Find where the given text appears and provide that cell's center as [x, y] coordinate. 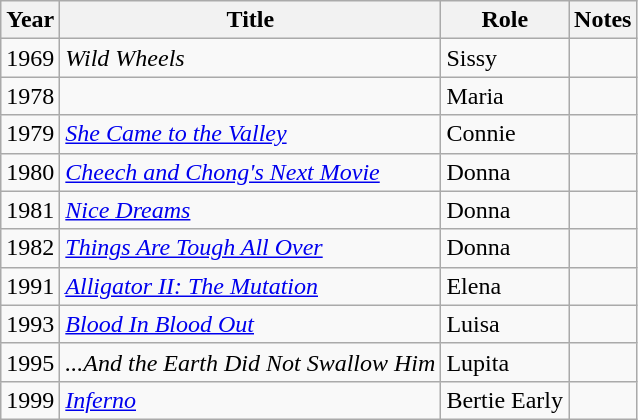
Elena [505, 286]
She Came to the Valley [250, 134]
Notes [603, 20]
1995 [30, 362]
Blood In Blood Out [250, 324]
Alligator II: The Mutation [250, 286]
Maria [505, 96]
Things Are Tough All Over [250, 248]
Lupita [505, 362]
1980 [30, 172]
...And the Earth Did Not Swallow Him [250, 362]
Title [250, 20]
1999 [30, 400]
Luisa [505, 324]
1982 [30, 248]
Role [505, 20]
1991 [30, 286]
1981 [30, 210]
1969 [30, 58]
Nice Dreams [250, 210]
Bertie Early [505, 400]
Wild Wheels [250, 58]
Sissy [505, 58]
Inferno [250, 400]
1978 [30, 96]
Cheech and Chong's Next Movie [250, 172]
Year [30, 20]
Connie [505, 134]
1979 [30, 134]
1993 [30, 324]
